Determine the [x, y] coordinate at the center of the cell enclosing the given text.  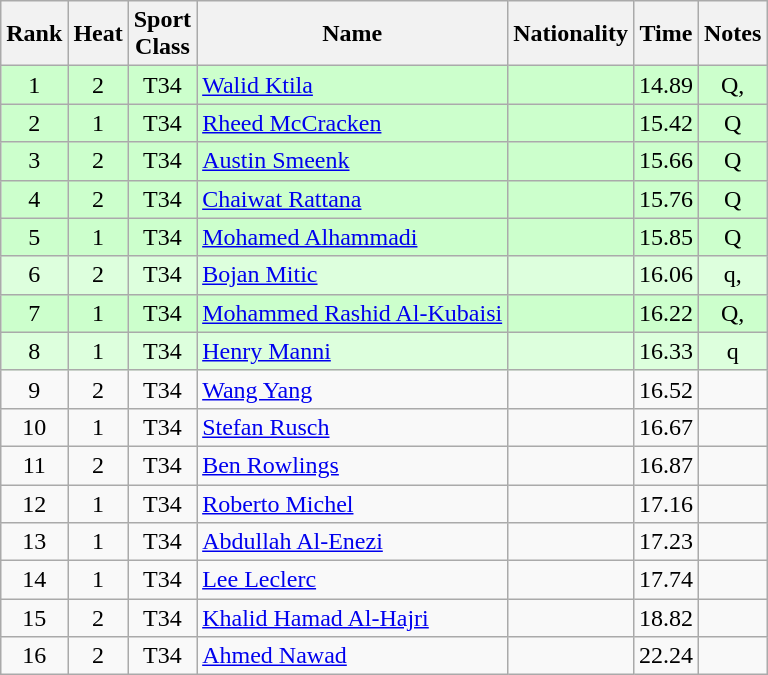
8 [34, 351]
12 [34, 503]
Bojan Mitic [352, 275]
3 [34, 161]
18.82 [666, 618]
15.42 [666, 123]
14 [34, 580]
16.87 [666, 465]
Wang Yang [352, 389]
10 [34, 427]
15.85 [666, 237]
Ahmed Nawad [352, 656]
Nationality [571, 34]
SportClass [162, 34]
Austin Smeenk [352, 161]
11 [34, 465]
16.67 [666, 427]
Henry Manni [352, 351]
Heat [98, 34]
14.89 [666, 85]
q [732, 351]
9 [34, 389]
13 [34, 542]
Rheed McCracken [352, 123]
Chaiwat Rattana [352, 199]
Mohammed Rashid Al-Kubaisi [352, 313]
22.24 [666, 656]
Rank [34, 34]
Notes [732, 34]
15.66 [666, 161]
15 [34, 618]
Stefan Rusch [352, 427]
7 [34, 313]
Time [666, 34]
16.33 [666, 351]
Ben Rowlings [352, 465]
5 [34, 237]
16 [34, 656]
Roberto Michel [352, 503]
Lee Leclerc [352, 580]
17.16 [666, 503]
Name [352, 34]
6 [34, 275]
17.23 [666, 542]
16.52 [666, 389]
Khalid Hamad Al-Hajri [352, 618]
Abdullah Al-Enezi [352, 542]
Mohamed Alhammadi [352, 237]
4 [34, 199]
16.22 [666, 313]
15.76 [666, 199]
q, [732, 275]
16.06 [666, 275]
17.74 [666, 580]
Walid Ktila [352, 85]
